For the text-containing cell, return its midpoint in (x, y) coordinate format. 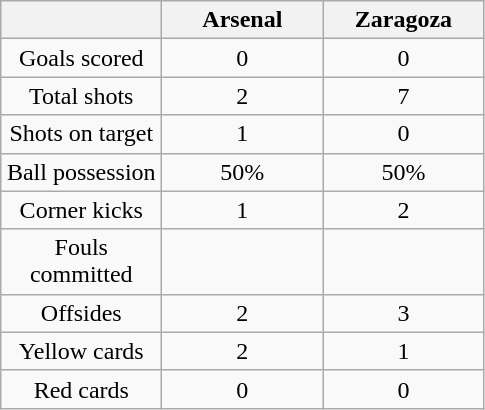
7 (404, 96)
Yellow cards (82, 351)
Offsides (82, 313)
Total shots (82, 96)
Shots on target (82, 134)
Zaragoza (404, 20)
Corner kicks (82, 210)
Arsenal (242, 20)
Goals scored (82, 58)
3 (404, 313)
Red cards (82, 389)
Ball possession (82, 172)
Fouls committed (82, 262)
